Detect which cell encompasses the target text, then output its [x, y] center coordinate. 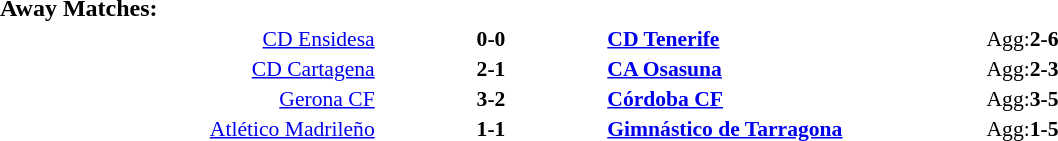
CA Osasuna [795, 68]
0-0 [492, 38]
3-2 [492, 98]
CD Tenerife [795, 38]
2-1 [492, 68]
Córdoba CF [795, 98]
